Search for the cell housing the specified text and yield its (X, Y) center coordinate. 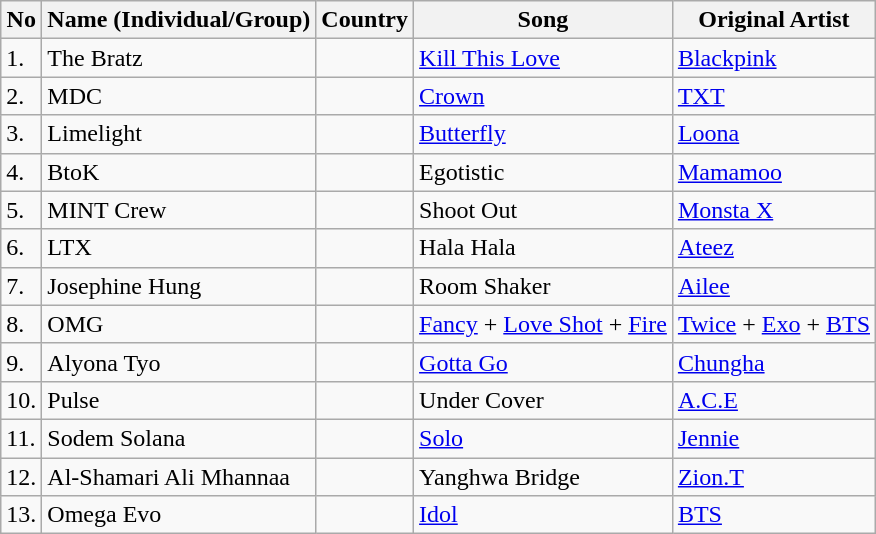
Chungha (774, 362)
LTX (179, 248)
Yanghwa Bridge (544, 477)
Al-Shamari Ali Mhannaa (179, 477)
Hala Hala (544, 248)
Blackpink (774, 58)
4. (22, 172)
Gotta Go (544, 362)
Twice + Exo + BTS (774, 324)
Kill This Love (544, 58)
BTS (774, 515)
No (22, 20)
11. (22, 438)
3. (22, 134)
Jennie (774, 438)
TXT (774, 96)
Butterfly (544, 134)
Country (365, 20)
Original Artist (774, 20)
Loona (774, 134)
Sodem Solana (179, 438)
BtoK (179, 172)
Song (544, 20)
Ailee (774, 286)
MINT Crew (179, 210)
Mamamoo (774, 172)
Fancy + Love Shot + Fire (544, 324)
A.C.E (774, 400)
Zion.T (774, 477)
Shoot Out (544, 210)
2. (22, 96)
Omega Evo (179, 515)
OMG (179, 324)
Crown (544, 96)
Ateez (774, 248)
The Bratz (179, 58)
8. (22, 324)
Monsta X (774, 210)
13. (22, 515)
1. (22, 58)
MDC (179, 96)
Idol (544, 515)
Josephine Hung (179, 286)
6. (22, 248)
Under Cover (544, 400)
Name (Individual/Group) (179, 20)
Solo (544, 438)
7. (22, 286)
Egotistic (544, 172)
Room Shaker (544, 286)
5. (22, 210)
Pulse (179, 400)
Alyona Tyo (179, 362)
12. (22, 477)
10. (22, 400)
Limelight (179, 134)
9. (22, 362)
